Identify which cell holds the provided text, then report its (X, Y) central coordinate. 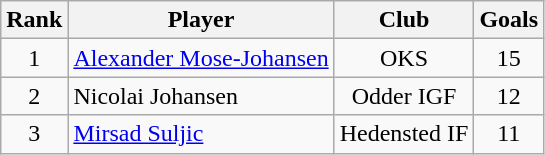
Rank (34, 20)
3 (34, 134)
1 (34, 58)
Club (404, 20)
Goals (509, 20)
12 (509, 96)
Nicolai Johansen (201, 96)
Alexander Mose-Johansen (201, 58)
Hedensted IF (404, 134)
Mirsad Suljic (201, 134)
Odder IGF (404, 96)
Player (201, 20)
2 (34, 96)
11 (509, 134)
15 (509, 58)
OKS (404, 58)
